Extract the (X, Y) coordinate from the center of the cell holding the provided text.  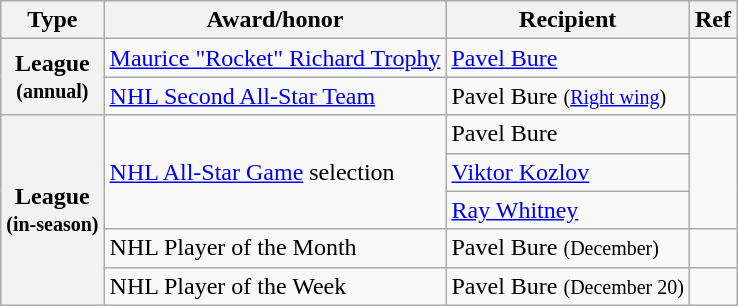
NHL All-Star Game selection (275, 172)
Recipient (568, 20)
Award/honor (275, 20)
Pavel Bure (Right wing) (568, 96)
Pavel Bure (December) (568, 248)
Maurice "Rocket" Richard Trophy (275, 58)
Type (52, 20)
Ref (712, 20)
NHL Player of the Week (275, 286)
Viktor Kozlov (568, 172)
NHL Player of the Month (275, 248)
Pavel Bure (December 20) (568, 286)
League(in-season) (52, 210)
League(annual) (52, 77)
NHL Second All-Star Team (275, 96)
Ray Whitney (568, 210)
